Identify which cell holds the provided text, then report its (x, y) central coordinate. 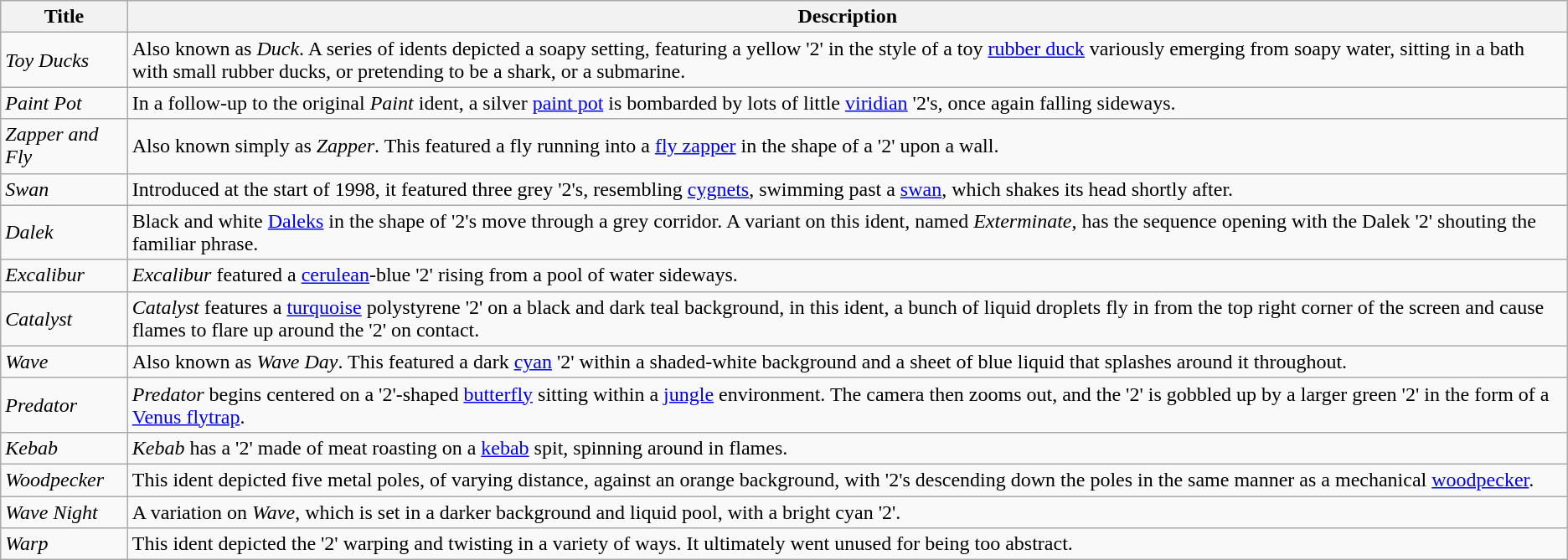
Woodpecker (64, 480)
Catalyst (64, 318)
Dalek (64, 233)
Wave (64, 362)
Excalibur featured a cerulean-blue '2' rising from a pool of water sideways. (848, 275)
Predator (64, 405)
Swan (64, 189)
Kebab (64, 448)
In a follow-up to the original Paint ident, a silver paint pot is bombarded by lots of little viridian '2's, once again falling sideways. (848, 103)
Zapper and Fly (64, 146)
Also known as Wave Day. This featured a dark cyan '2' within a shaded-white background and a sheet of blue liquid that splashes around it throughout. (848, 362)
Title (64, 17)
Wave Night (64, 511)
Warp (64, 544)
Also known simply as Zapper. This featured a fly running into a fly zapper in the shape of a '2' upon a wall. (848, 146)
Kebab has a '2' made of meat roasting on a kebab spit, spinning around in flames. (848, 448)
This ident depicted the '2' warping and twisting in a variety of ways. It ultimately went unused for being too abstract. (848, 544)
Paint Pot (64, 103)
Description (848, 17)
Excalibur (64, 275)
Toy Ducks (64, 60)
Introduced at the start of 1998, it featured three grey '2's, resembling cygnets, swimming past a swan, which shakes its head shortly after. (848, 189)
A variation on Wave, which is set in a darker background and liquid pool, with a bright cyan '2'. (848, 511)
